Find where the given text appears and provide that cell's center as (x, y) coordinate. 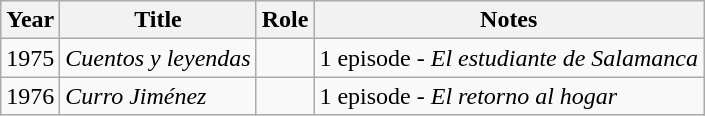
Curro Jiménez (158, 96)
1975 (30, 58)
Role (285, 20)
1 episode - El estudiante de Salamanca (509, 58)
1976 (30, 96)
1 episode - El retorno al hogar (509, 96)
Year (30, 20)
Title (158, 20)
Cuentos y leyendas (158, 58)
Notes (509, 20)
